Find where the given text appears and provide that cell's center as (x, y) coordinate. 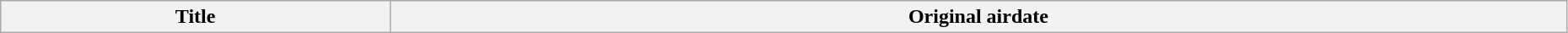
Title (196, 17)
Original airdate (978, 17)
